Extract the (X, Y) coordinate from the center of the cell holding the provided text.  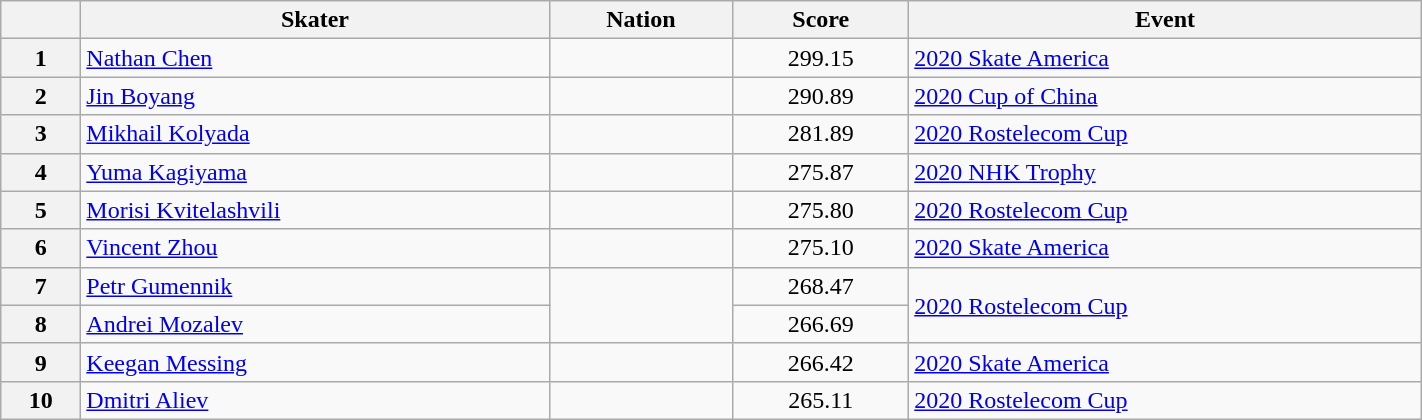
6 (41, 248)
8 (41, 324)
275.10 (821, 248)
2 (41, 96)
2020 Cup of China (1166, 96)
299.15 (821, 58)
Keegan Messing (315, 362)
268.47 (821, 286)
5 (41, 210)
266.69 (821, 324)
281.89 (821, 134)
7 (41, 286)
266.42 (821, 362)
Dmitri Aliev (315, 400)
Event (1166, 20)
4 (41, 172)
Morisi Kvitelashvili (315, 210)
Petr Gumennik (315, 286)
3 (41, 134)
275.87 (821, 172)
Mikhail Kolyada (315, 134)
290.89 (821, 96)
Nation (641, 20)
10 (41, 400)
2020 NHK Trophy (1166, 172)
Vincent Zhou (315, 248)
Jin Boyang (315, 96)
Nathan Chen (315, 58)
Skater (315, 20)
Yuma Kagiyama (315, 172)
265.11 (821, 400)
Score (821, 20)
1 (41, 58)
9 (41, 362)
Andrei Mozalev (315, 324)
275.80 (821, 210)
